Determine the (X, Y) coordinate at the center of the cell enclosing the given text.  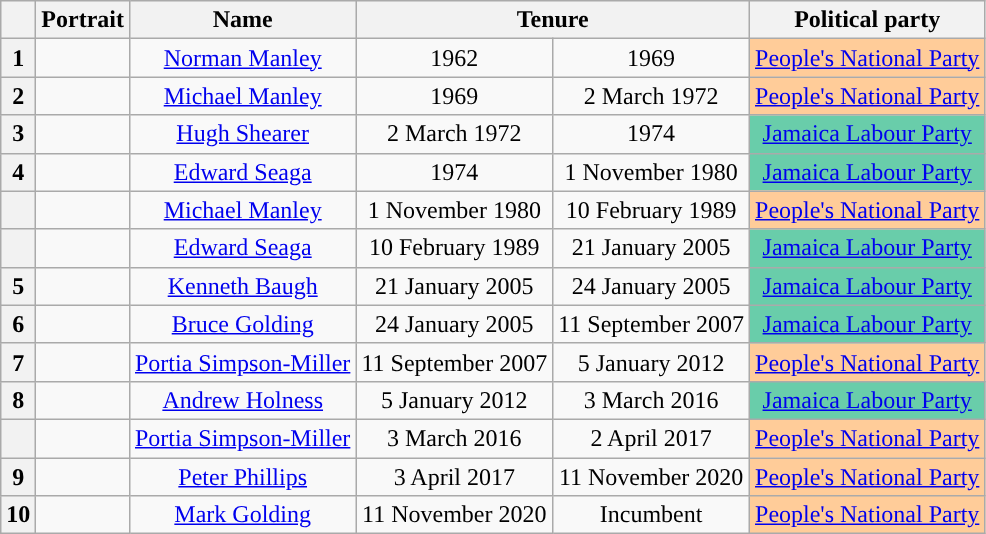
Hugh Shearer (242, 134)
Mark Golding (242, 515)
1 (18, 58)
4 (18, 172)
Tenure (553, 20)
Andrew Holness (242, 400)
Peter Phillips (242, 477)
8 (18, 400)
6 (18, 324)
10 (18, 515)
Norman Manley (242, 58)
1962 (454, 58)
5 (18, 286)
3 (18, 134)
Political party (868, 20)
Name (242, 20)
7 (18, 362)
3 April 2017 (454, 477)
Kenneth Baugh (242, 286)
9 (18, 477)
2 (18, 96)
Bruce Golding (242, 324)
2 April 2017 (652, 438)
Incumbent (652, 515)
Portrait (83, 20)
